Scan for the cell matching the given text and deliver its (X, Y) coordinate at center. 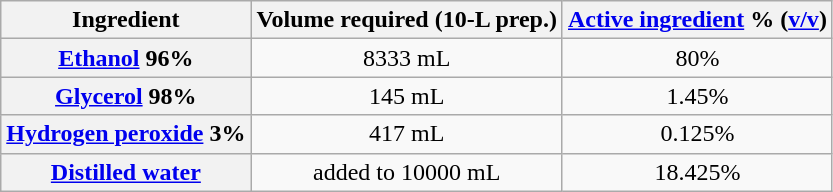
0.125% (697, 134)
8333 mL (407, 58)
Distilled water (126, 172)
Ingredient (126, 20)
417 mL (407, 134)
80% (697, 58)
18.425% (697, 172)
145 mL (407, 96)
Volume required (10-L prep.) (407, 20)
Hydrogen peroxide 3% (126, 134)
1.45% (697, 96)
added to 10000 mL (407, 172)
Active ingredient % (v/v) (697, 20)
Ethanol 96% (126, 58)
Glycerol 98% (126, 96)
